From the cell containing the given text, extract its center point as [x, y] coordinate. 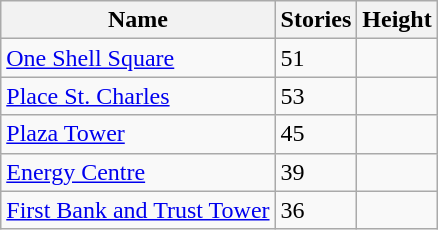
One Shell Square [138, 58]
First Bank and Trust Tower [138, 210]
Height [397, 20]
Stories [316, 20]
51 [316, 58]
Energy Centre [138, 172]
Place St. Charles [138, 96]
53 [316, 96]
36 [316, 210]
45 [316, 134]
Name [138, 20]
Plaza Tower [138, 134]
39 [316, 172]
